Extract the (x, y) coordinate from the center of the cell holding the provided text.  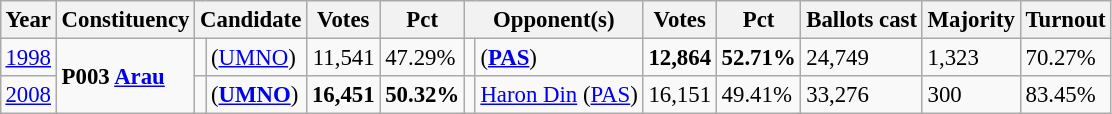
49.41% (758, 95)
Majority (971, 20)
33,276 (862, 95)
P003 Arau (125, 76)
(PAS) (559, 57)
12,864 (680, 57)
Haron Din (PAS) (559, 95)
83.45% (1066, 95)
50.32% (422, 95)
300 (971, 95)
1,323 (971, 57)
70.27% (1066, 57)
Ballots cast (862, 20)
Year (28, 20)
Turnout (1066, 20)
Candidate (251, 20)
Constituency (125, 20)
Opponent(s) (554, 20)
24,749 (862, 57)
2008 (28, 95)
1998 (28, 57)
16,451 (344, 95)
11,541 (344, 57)
52.71% (758, 57)
16,151 (680, 95)
47.29% (422, 57)
